Determine the (x, y) coordinate at the center of the cell enclosing the given text.  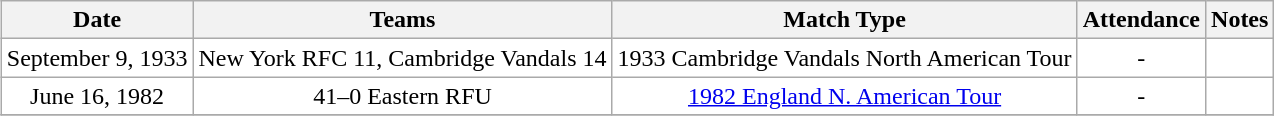
41–0 Eastern RFU (402, 96)
Teams (402, 20)
Notes (1240, 20)
Attendance (1141, 20)
1982 England N. American Tour (844, 96)
1933 Cambridge Vandals North American Tour (844, 58)
September 9, 1933 (97, 58)
Date (97, 20)
New York RFC 11, Cambridge Vandals 14 (402, 58)
June 16, 1982 (97, 96)
Match Type (844, 20)
